Capture the cell that displays the provided text and extract its (X, Y) central coordinate. 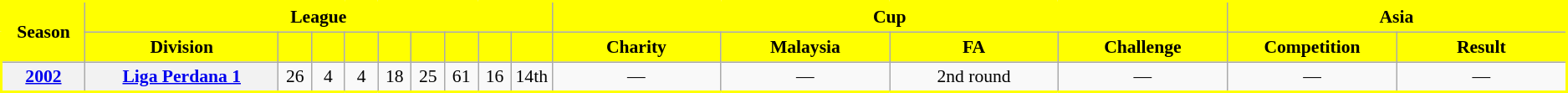
Charity (636, 47)
16 (495, 77)
Cup (890, 17)
18 (395, 77)
25 (428, 77)
Liga Perdana 1 (182, 77)
Season (43, 32)
Malaysia (805, 47)
26 (295, 77)
Asia (1397, 17)
Result (1482, 47)
61 (462, 77)
2002 (43, 77)
League (319, 17)
Competition (1313, 47)
14th (532, 77)
Challenge (1142, 47)
2nd round (973, 77)
Division (182, 47)
FA (973, 47)
